Provide the [X, Y] coordinate of the cell's center where the given text is located.  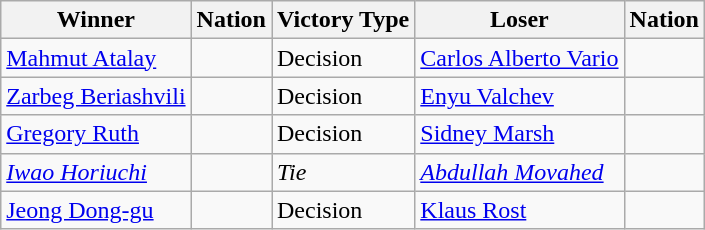
Carlos Alberto Vario [520, 58]
Loser [520, 20]
Jeong Dong-gu [96, 210]
Iwao Horiuchi [96, 172]
Klaus Rost [520, 210]
Mahmut Atalay [96, 58]
Sidney Marsh [520, 134]
Victory Type [344, 20]
Gregory Ruth [96, 134]
Enyu Valchev [520, 96]
Abdullah Movahed [520, 172]
Winner [96, 20]
Zarbeg Beriashvili [96, 96]
Tie [344, 172]
